Extract the [x, y] coordinate from the center of the cell holding the provided text.  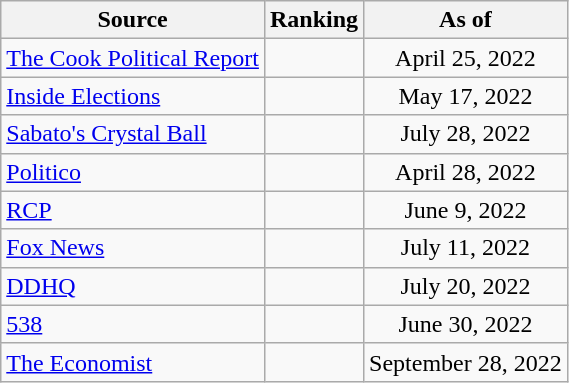
Sabato's Crystal Ball [133, 134]
May 17, 2022 [466, 96]
The Economist [133, 362]
Source [133, 20]
Politico [133, 172]
April 28, 2022 [466, 172]
September 28, 2022 [466, 362]
July 28, 2022 [466, 134]
Fox News [133, 248]
June 30, 2022 [466, 324]
July 20, 2022 [466, 286]
RCP [133, 210]
April 25, 2022 [466, 58]
As of [466, 20]
June 9, 2022 [466, 210]
July 11, 2022 [466, 248]
DDHQ [133, 286]
Ranking [314, 20]
538 [133, 324]
The Cook Political Report [133, 58]
Inside Elections [133, 96]
